Determine the (X, Y) coordinate at the center of the cell enclosing the given text.  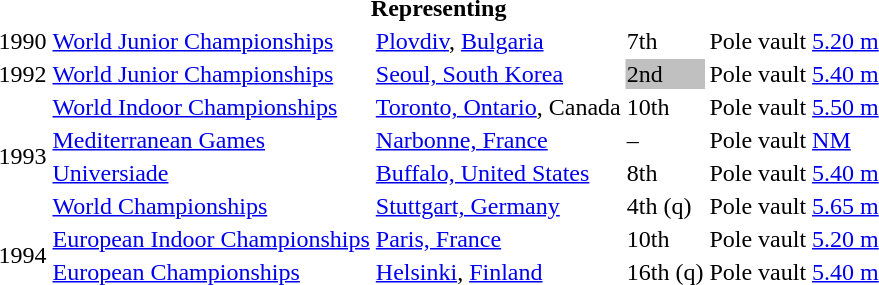
2nd (665, 74)
Paris, France (498, 239)
Seoul, South Korea (498, 74)
Toronto, Ontario, Canada (498, 107)
World Indoor Championships (211, 107)
Buffalo, United States (498, 173)
World Championships (211, 206)
8th (665, 173)
Stuttgart, Germany (498, 206)
European Indoor Championships (211, 239)
7th (665, 41)
Mediterranean Games (211, 140)
4th (q) (665, 206)
Narbonne, France (498, 140)
Plovdiv, Bulgaria (498, 41)
– (665, 140)
Universiade (211, 173)
